Identify which cell holds the provided text, then report its (x, y) central coordinate. 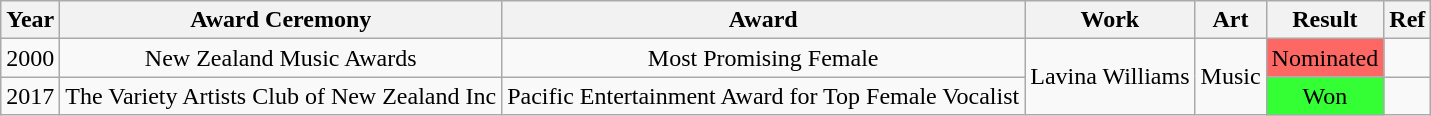
Ref (1408, 20)
Most Promising Female (764, 58)
2017 (30, 96)
The Variety Artists Club of New Zealand Inc (281, 96)
2000 (30, 58)
Music (1230, 77)
Year (30, 20)
New Zealand Music Awards (281, 58)
Award Ceremony (281, 20)
Lavina Williams (1110, 77)
Pacific Entertainment Award for Top Female Vocalist (764, 96)
Result (1325, 20)
Art (1230, 20)
Work (1110, 20)
Nominated (1325, 58)
Won (1325, 96)
Award (764, 20)
